Provide the [X, Y] coordinate of the cell's center where the given text is located.  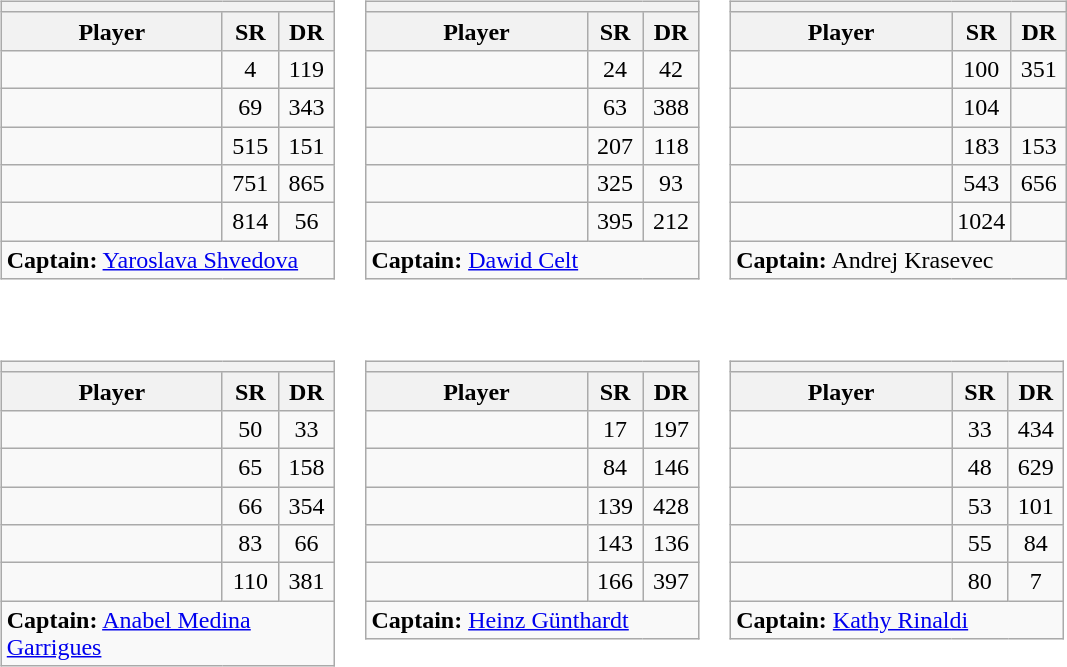
104 [982, 107]
158 [306, 467]
166 [615, 582]
656 [1039, 184]
Captain: Andrej Krasevec [899, 260]
136 [671, 544]
381 [306, 582]
110 [250, 582]
153 [1039, 145]
388 [671, 107]
Captain: Anabel Medina Garrigues [168, 634]
397 [671, 582]
207 [615, 145]
325 [615, 184]
4 [250, 69]
212 [671, 222]
101 [1036, 505]
143 [615, 544]
865 [306, 184]
814 [250, 222]
151 [306, 145]
7 [1036, 582]
428 [671, 505]
80 [980, 582]
93 [671, 184]
139 [615, 505]
83 [250, 544]
515 [250, 145]
395 [615, 222]
55 [980, 544]
63 [615, 107]
65 [250, 467]
543 [982, 184]
343 [306, 107]
50 [250, 429]
629 [1036, 467]
Captain: Heinz Günthardt [532, 620]
17 [615, 429]
118 [671, 145]
434 [1036, 429]
48 [980, 467]
Captain: Yaroslava Shvedova [168, 260]
183 [982, 145]
Captain: Dawid Celt [532, 260]
197 [671, 429]
42 [671, 69]
351 [1039, 69]
Captain: Kathy Rinaldi [898, 620]
100 [982, 69]
69 [250, 107]
354 [306, 505]
146 [671, 467]
1024 [982, 222]
119 [306, 69]
53 [980, 505]
751 [250, 184]
56 [306, 222]
24 [615, 69]
